Scan for the cell matching the given text and deliver its (x, y) coordinate at center. 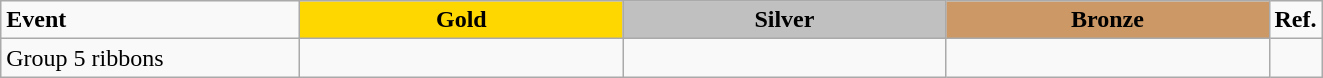
Gold (462, 20)
Silver (784, 20)
Event (150, 20)
Ref. (1296, 20)
Group 5 ribbons (150, 58)
Bronze (1108, 20)
